For the text-containing cell, return its midpoint in [X, Y] coordinate format. 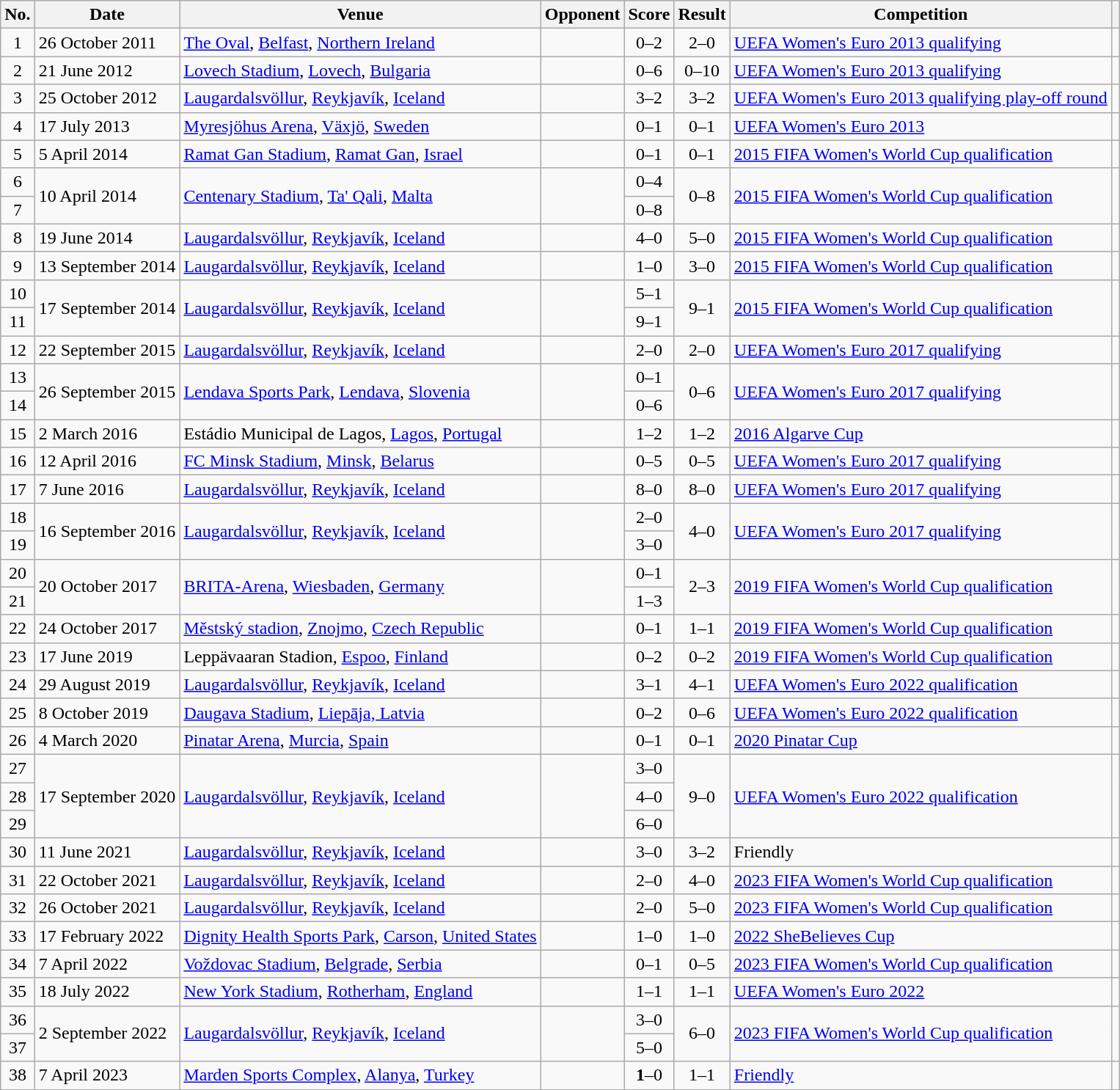
1–3 [649, 601]
22 October 2021 [107, 880]
38 [18, 1075]
No. [18, 15]
11 June 2021 [107, 852]
4 March 2020 [107, 740]
35 [18, 992]
8 October 2019 [107, 712]
26 October 2021 [107, 908]
Estádio Municipal de Lagos, Lagos, Portugal [360, 434]
UEFA Women's Euro 2013 qualifying play-off round [920, 98]
26 [18, 740]
17 September 2014 [107, 307]
33 [18, 936]
21 June 2012 [107, 70]
36 [18, 1020]
4 [18, 126]
15 [18, 434]
23 [18, 656]
16 September 2016 [107, 531]
19 [18, 545]
Dignity Health Sports Park, Carson, United States [360, 936]
Městský stadion, Znojmo, Czech Republic [360, 629]
2016 Algarve Cup [920, 434]
2 September 2022 [107, 1034]
29 August 2019 [107, 684]
0–4 [649, 182]
11 [18, 321]
16 [18, 461]
UEFA Women's Euro 2022 [920, 992]
0–10 [702, 70]
3 [18, 98]
3–1 [649, 684]
Ramat Gan Stadium, Ramat Gan, Israel [360, 154]
19 June 2014 [107, 238]
Lovech Stadium, Lovech, Bulgaria [360, 70]
6 [18, 182]
25 October 2012 [107, 98]
17 February 2022 [107, 936]
7 [18, 210]
22 [18, 629]
17 [18, 489]
2020 Pinatar Cup [920, 740]
8 [18, 238]
Centenary Stadium, Ta' Qali, Malta [360, 196]
2022 SheBelieves Cup [920, 936]
12 [18, 350]
9–0 [702, 796]
Venue [360, 15]
37 [18, 1047]
Result [702, 15]
12 April 2016 [107, 461]
20 October 2017 [107, 587]
26 October 2011 [107, 43]
2–3 [702, 587]
Date [107, 15]
7 June 2016 [107, 489]
FC Minsk Stadium, Minsk, Belarus [360, 461]
26 September 2015 [107, 392]
31 [18, 880]
21 [18, 601]
24 October 2017 [107, 629]
New York Stadium, Rotherham, England [360, 992]
13 September 2014 [107, 266]
5 April 2014 [107, 154]
5 [18, 154]
Competition [920, 15]
Score [649, 15]
BRITA-Arena, Wiesbaden, Germany [360, 587]
30 [18, 852]
22 September 2015 [107, 350]
10 [18, 293]
Daugava Stadium, Liepāja, Latvia [360, 712]
1 [18, 43]
13 [18, 378]
24 [18, 684]
34 [18, 964]
Voždovac Stadium, Belgrade, Serbia [360, 964]
The Oval, Belfast, Northern Ireland [360, 43]
7 April 2023 [107, 1075]
9 [18, 266]
17 July 2013 [107, 126]
17 June 2019 [107, 656]
18 [18, 517]
Opponent [582, 15]
18 July 2022 [107, 992]
Leppävaaran Stadion, Espoo, Finland [360, 656]
5–1 [649, 293]
Lendava Sports Park, Lendava, Slovenia [360, 392]
Pinatar Arena, Murcia, Spain [360, 740]
25 [18, 712]
20 [18, 573]
2 March 2016 [107, 434]
10 April 2014 [107, 196]
28 [18, 796]
Marden Sports Complex, Alanya, Turkey [360, 1075]
14 [18, 406]
2 [18, 70]
17 September 2020 [107, 796]
7 April 2022 [107, 964]
UEFA Women's Euro 2013 [920, 126]
32 [18, 908]
29 [18, 824]
Myresjöhus Arena, Växjö, Sweden [360, 126]
4–1 [702, 684]
27 [18, 768]
